Return (x, y) of the center of cell containing provided text 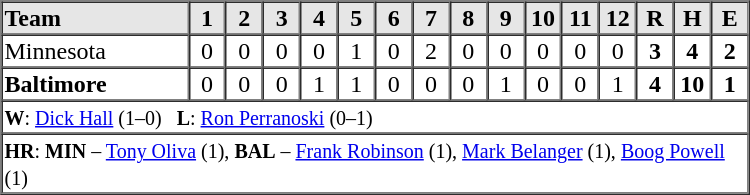
E (730, 18)
R (654, 18)
12 (618, 18)
H (692, 18)
6 (394, 18)
Baltimore (96, 84)
11 (580, 18)
7 (430, 18)
HR: MIN – Tony Oliva (1), BAL – Frank Robinson (1), Mark Belanger (1), Boog Powell (1) (376, 164)
Team (96, 18)
Minnesota (96, 50)
5 (356, 18)
8 (468, 18)
9 (506, 18)
W: Dick Hall (1–0) L: Ron Perranoski (0–1) (376, 116)
